Return [x, y] of the center of cell containing provided text 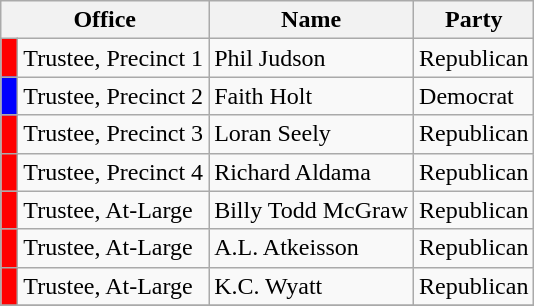
K.C. Wyatt [312, 286]
Party [474, 20]
Name [312, 20]
Billy Todd McGraw [312, 210]
Democrat [474, 96]
Loran Seely [312, 134]
Office [105, 20]
Phil Judson [312, 58]
Trustee, Precinct 4 [114, 172]
Trustee, Precinct 3 [114, 134]
A.L. Atkeisson [312, 248]
Trustee, Precinct 1 [114, 58]
Trustee, Precinct 2 [114, 96]
Faith Holt [312, 96]
Richard Aldama [312, 172]
